Determine the [x, y] coordinate at the center of the cell enclosing the given text.  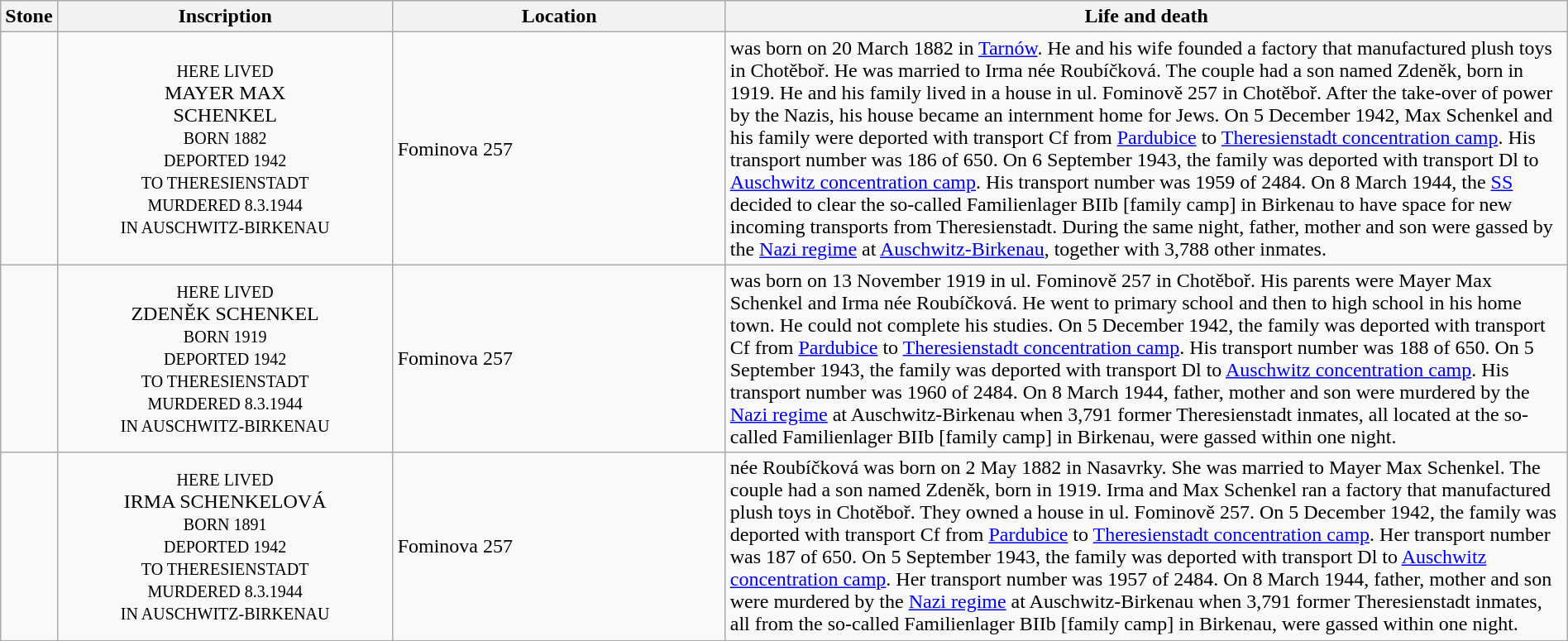
HERE LIVEDZDENĚK SCHENKELBORN 1919DEPORTED 1942TO THERESIENSTADTMURDERED 8.3.1944IN AUSCHWITZ-BIRKENAU [225, 359]
Location [559, 17]
Life and death [1146, 17]
Inscription [225, 17]
HERE LIVEDIRMA SCHENKELOVÁBORN 1891DEPORTED 1942TO THERESIENSTADTMURDERED 8.3.1944IN AUSCHWITZ-BIRKENAU [225, 546]
HERE LIVEDMAYER MAXSCHENKELBORN 1882DEPORTED 1942TO THERESIENSTADTMURDERED 8.3.1944IN AUSCHWITZ-BIRKENAU [225, 149]
Stone [29, 17]
